Return the [x, y] coordinate for the center point of the cell that contains the specified text.  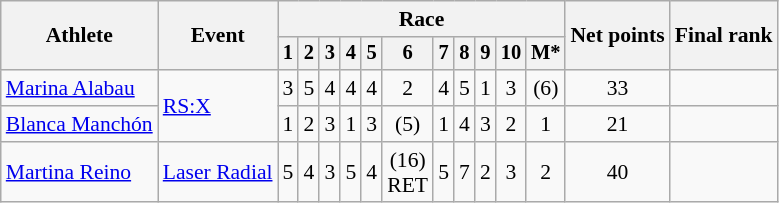
Event [218, 36]
Laser Radial [218, 172]
Martina Reino [80, 172]
Net points [617, 36]
10 [511, 54]
Athlete [80, 36]
Blanca Manchón [80, 124]
9 [486, 54]
(5) [408, 124]
(16)RET [408, 172]
21 [617, 124]
Marina Alabau [80, 88]
Race [422, 19]
40 [617, 172]
6 [408, 54]
M* [546, 54]
(6) [546, 88]
RS:X [218, 106]
8 [464, 54]
Final rank [724, 36]
33 [617, 88]
